Provide the (X, Y) coordinate of the cell's center where the given text is located.  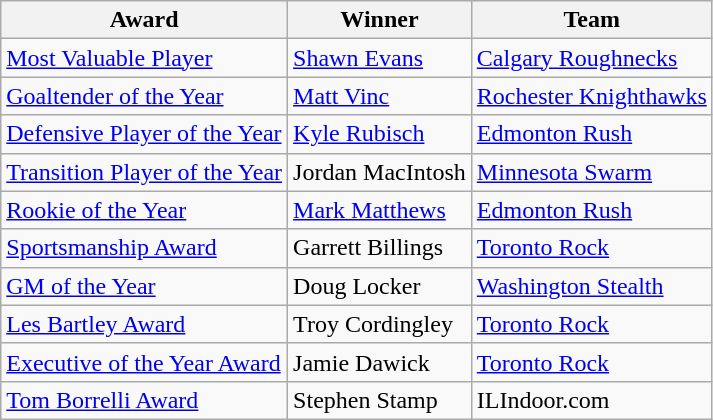
Washington Stealth (592, 286)
Calgary Roughnecks (592, 58)
Team (592, 20)
Executive of the Year Award (144, 362)
Troy Cordingley (380, 324)
Les Bartley Award (144, 324)
Winner (380, 20)
Minnesota Swarm (592, 172)
Jamie Dawick (380, 362)
Defensive Player of the Year (144, 134)
Kyle Rubisch (380, 134)
Doug Locker (380, 286)
ILIndoor.com (592, 400)
Goaltender of the Year (144, 96)
Jordan MacIntosh (380, 172)
Matt Vinc (380, 96)
Stephen Stamp (380, 400)
Transition Player of the Year (144, 172)
Rookie of the Year (144, 210)
Shawn Evans (380, 58)
GM of the Year (144, 286)
Award (144, 20)
Tom Borrelli Award (144, 400)
Rochester Knighthawks (592, 96)
Sportsmanship Award (144, 248)
Mark Matthews (380, 210)
Most Valuable Player (144, 58)
Garrett Billings (380, 248)
